From the cell containing the given text, extract its center point as (X, Y) coordinate. 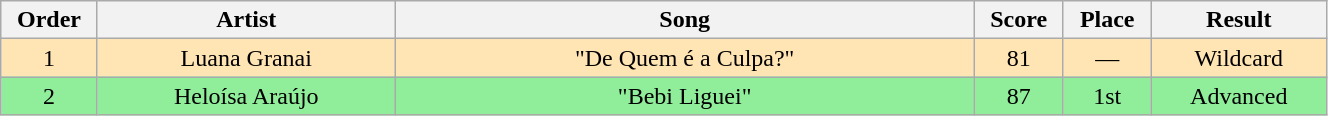
81 (1018, 58)
Song (684, 20)
Advanced (1238, 96)
1 (49, 58)
Score (1018, 20)
Artist (246, 20)
"De Quem é a Culpa?" (684, 58)
2 (49, 96)
Heloísa Araújo (246, 96)
Place (1107, 20)
Result (1238, 20)
1st (1107, 96)
"Bebi Liguei" (684, 96)
Wildcard (1238, 58)
— (1107, 58)
Luana Granai (246, 58)
Order (49, 20)
87 (1018, 96)
